Capture the cell that displays the provided text and extract its [x, y] central coordinate. 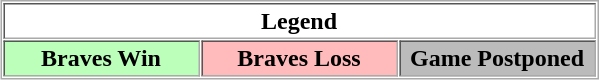
Legend [299, 21]
Braves Win [101, 58]
Game Postponed [497, 58]
Braves Loss [299, 58]
